Scan for the cell matching the given text and deliver its (X, Y) coordinate at center. 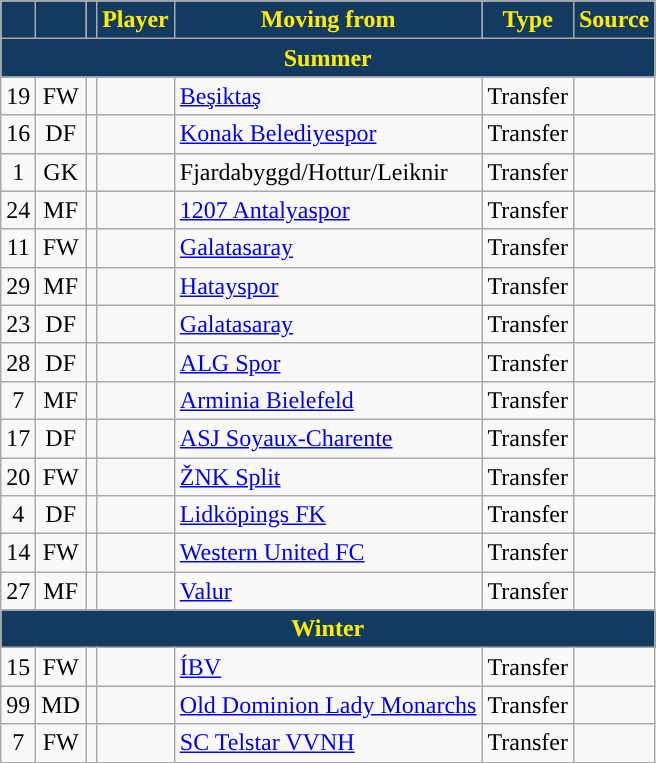
ŽNK Split (328, 477)
Western United FC (328, 553)
1207 Antalyaspor (328, 210)
23 (18, 324)
28 (18, 362)
1 (18, 172)
Summer (328, 58)
Player (136, 20)
ASJ Soyaux-Charente (328, 438)
Source (614, 20)
15 (18, 667)
4 (18, 515)
Valur (328, 591)
ALG Spor (328, 362)
29 (18, 286)
14 (18, 553)
19 (18, 96)
99 (18, 705)
27 (18, 591)
Type (528, 20)
11 (18, 248)
Hatayspor (328, 286)
Konak Belediyespor (328, 134)
Lidköpings FK (328, 515)
17 (18, 438)
Moving from (328, 20)
Arminia Bielefeld (328, 400)
ÍBV (328, 667)
Fjardabyggd/Hottur/Leiknir (328, 172)
Old Dominion Lady Monarchs (328, 705)
SC Telstar VVNH (328, 743)
16 (18, 134)
20 (18, 477)
24 (18, 210)
MD (61, 705)
Beşiktaş (328, 96)
GK (61, 172)
Winter (328, 629)
